Provide the [x, y] coordinate of the cell's center where the given text is located.  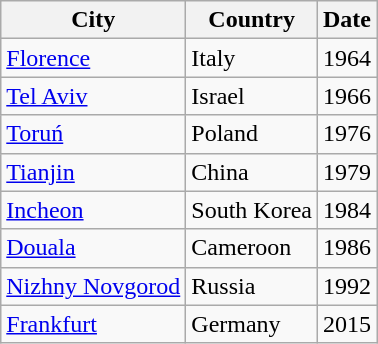
Cameroon [252, 248]
Poland [252, 134]
Date [348, 20]
Tel Aviv [94, 96]
Russia [252, 286]
1986 [348, 248]
Toruń [94, 134]
Country [252, 20]
City [94, 20]
1992 [348, 286]
1979 [348, 172]
Tianjin [94, 172]
1976 [348, 134]
2015 [348, 324]
Israel [252, 96]
Nizhny Novgorod [94, 286]
1984 [348, 210]
Douala [94, 248]
Italy [252, 58]
South Korea [252, 210]
Frankfurt [94, 324]
1966 [348, 96]
Germany [252, 324]
Florence [94, 58]
1964 [348, 58]
China [252, 172]
Incheon [94, 210]
